For the text-containing cell, return its midpoint in (X, Y) coordinate format. 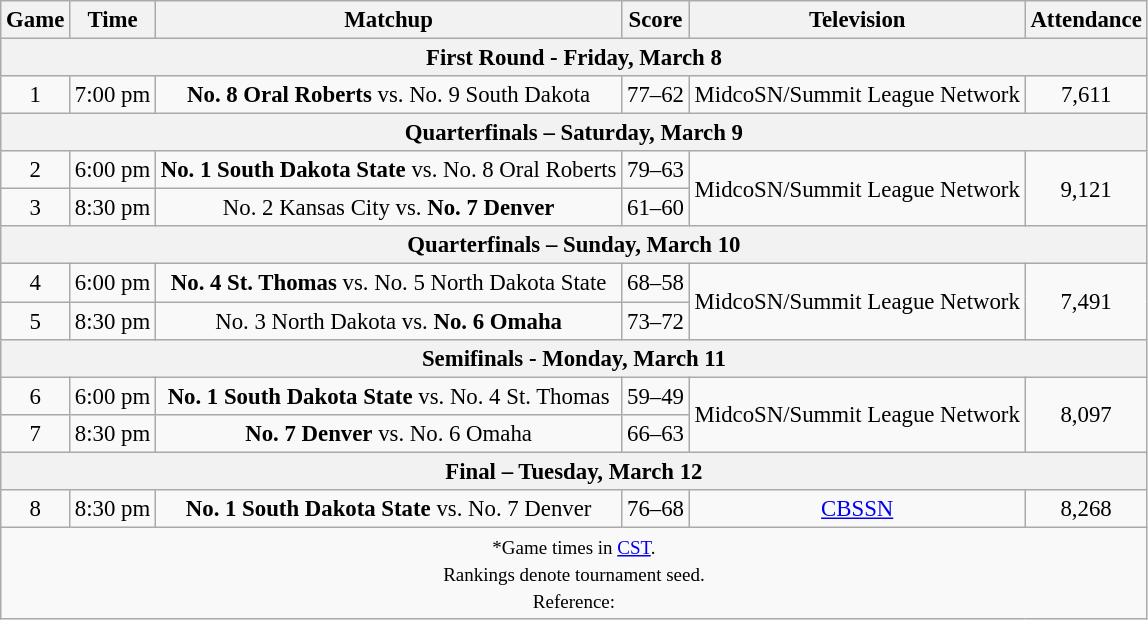
7,491 (1086, 302)
6 (36, 396)
Television (857, 20)
5 (36, 321)
Matchup (388, 20)
CBSSN (857, 509)
79–63 (656, 170)
No. 3 North Dakota vs. No. 6 Omaha (388, 321)
Game (36, 20)
3 (36, 208)
76–68 (656, 509)
73–72 (656, 321)
7:00 pm (113, 95)
77–62 (656, 95)
First Round - Friday, March 8 (574, 58)
59–49 (656, 396)
Time (113, 20)
Score (656, 20)
*Game times in CST.Rankings denote tournament seed.Reference: (574, 573)
Quarterfinals – Sunday, March 10 (574, 245)
No. 8 Oral Roberts vs. No. 9 South Dakota (388, 95)
7,611 (1086, 95)
No. 1 South Dakota State vs. No. 4 St. Thomas (388, 396)
No. 2 Kansas City vs. No. 7 Denver (388, 208)
8,268 (1086, 509)
Semifinals - Monday, March 11 (574, 358)
8,097 (1086, 414)
Quarterfinals – Saturday, March 9 (574, 133)
2 (36, 170)
No. 1 South Dakota State vs. No. 8 Oral Roberts (388, 170)
1 (36, 95)
No. 4 St. Thomas vs. No. 5 North Dakota State (388, 283)
68–58 (656, 283)
No. 7 Denver vs. No. 6 Omaha (388, 433)
No. 1 South Dakota State vs. No. 7 Denver (388, 509)
Attendance (1086, 20)
61–60 (656, 208)
66–63 (656, 433)
9,121 (1086, 188)
7 (36, 433)
4 (36, 283)
Final – Tuesday, March 12 (574, 471)
8 (36, 509)
